Output the (X, Y) coordinate of the center of the cell containing the given text.  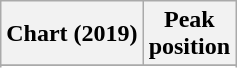
Peakposition (189, 34)
Chart (2019) (72, 34)
